Capture the cell that displays the provided text and extract its [X, Y] central coordinate. 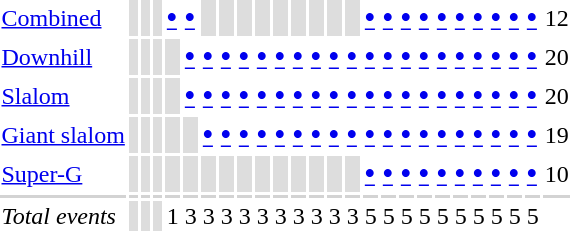
Giant slalom [63, 135]
1 [172, 216]
Slalom [63, 96]
Combined [63, 18]
10 [556, 174]
Super-G [63, 174]
19 [556, 135]
Total events [63, 216]
Downhill [63, 57]
12 [556, 18]
